Return the [x, y] coordinate for the center point of the cell that contains the specified text.  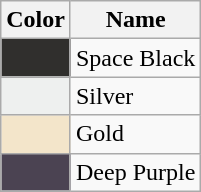
Silver [135, 96]
Space Black [135, 58]
Name [135, 20]
Gold [135, 134]
Deep Purple [135, 172]
Color [36, 20]
